Identify which cell holds the provided text, then report its (X, Y) central coordinate. 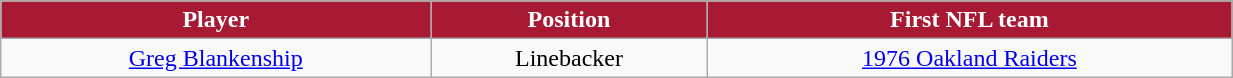
First NFL team (969, 20)
Player (216, 20)
Position (569, 20)
Greg Blankenship (216, 58)
1976 Oakland Raiders (969, 58)
Linebacker (569, 58)
